Output the (x, y) coordinate of the center of the cell containing the given text.  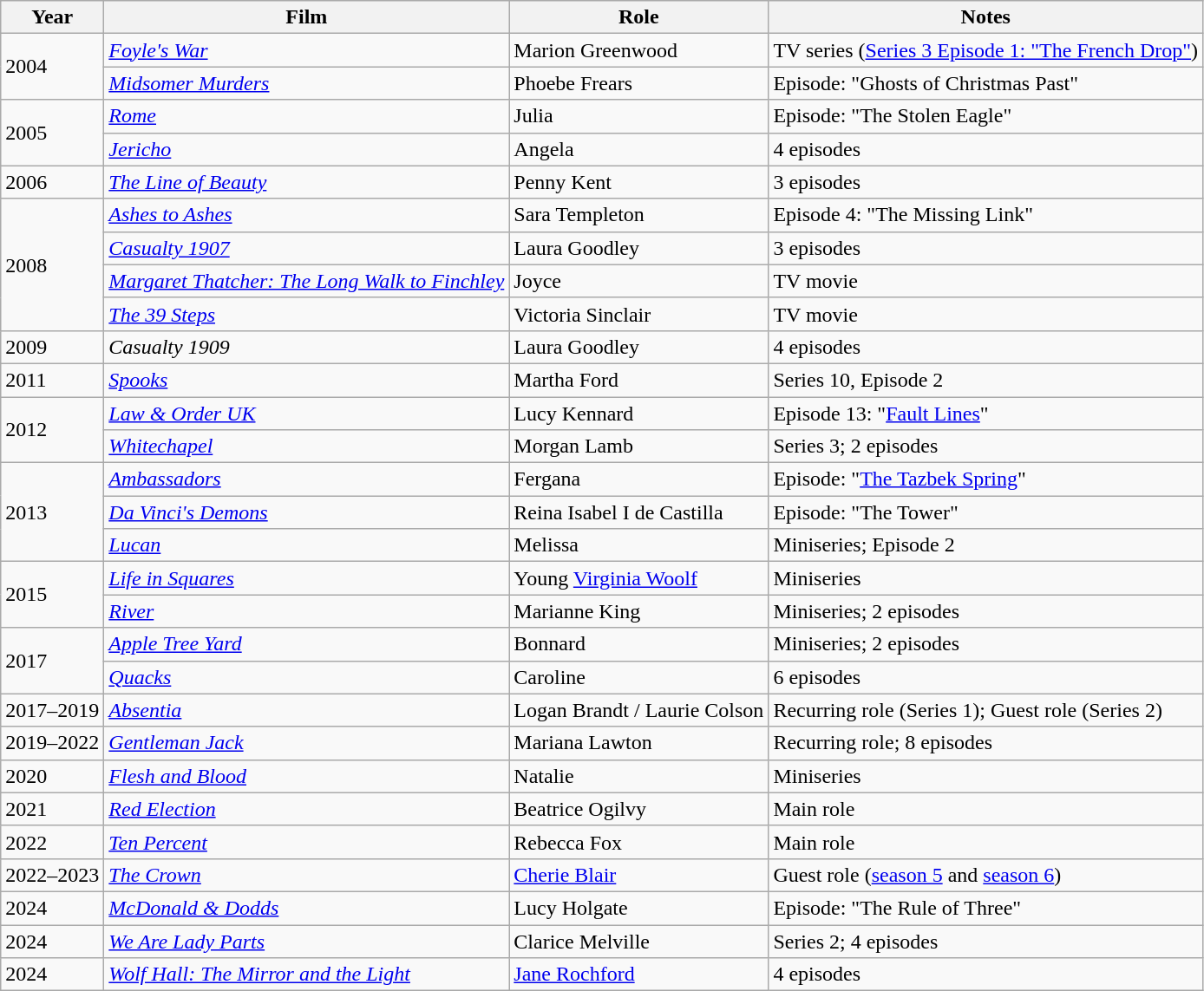
6 episodes (985, 677)
River (307, 611)
2005 (52, 133)
Victoria Sinclair (638, 314)
Natalie (638, 776)
Lucy Kennard (638, 414)
Fergana (638, 479)
Episode 13: "Fault Lines" (985, 414)
Bonnard (638, 644)
Reina Isabel I de Castilla (638, 512)
2022 (52, 842)
Clarice Melville (638, 941)
2017–2019 (52, 710)
TV series (Series 3 Episode 1: "The French Drop") (985, 50)
Role (638, 17)
Rebecca Fox (638, 842)
Wolf Hall: The Mirror and the Light (307, 975)
2015 (52, 595)
Midsomer Murders (307, 83)
Miniseries; Episode 2 (985, 545)
Apple Tree Yard (307, 644)
Year (52, 17)
Penny Kent (638, 182)
2021 (52, 809)
Ten Percent (307, 842)
McDonald & Dodds (307, 908)
Casualty 1909 (307, 347)
Foyle's War (307, 50)
Jane Rochford (638, 975)
Young Virginia Woolf (638, 578)
Julia (638, 116)
Law & Order UK (307, 414)
Morgan Lamb (638, 447)
Red Election (307, 809)
2017 (52, 661)
Episode 4: "The Missing Link" (985, 215)
Casualty 1907 (307, 248)
2013 (52, 512)
2009 (52, 347)
Angela (638, 149)
Jericho (307, 149)
Lucy Holgate (638, 908)
2022–2023 (52, 875)
Recurring role; 8 episodes (985, 743)
Beatrice Ogilvy (638, 809)
Whitechapel (307, 447)
The Crown (307, 875)
2019–2022 (52, 743)
Marion Greenwood (638, 50)
Melissa (638, 545)
Series 10, Episode 2 (985, 380)
Episode: "The Tower" (985, 512)
Phoebe Frears (638, 83)
Series 2; 4 episodes (985, 941)
Flesh and Blood (307, 776)
Marianne King (638, 611)
Episode: "Ghosts of Christmas Past" (985, 83)
Gentleman Jack (307, 743)
Notes (985, 17)
2006 (52, 182)
Logan Brandt / Laurie Colson (638, 710)
Spooks (307, 380)
Series 3; 2 episodes (985, 447)
The Line of Beauty (307, 182)
Episode: "The Tazbek Spring" (985, 479)
Lucan (307, 545)
Caroline (638, 677)
Mariana Lawton (638, 743)
2004 (52, 67)
Film (307, 17)
Joyce (638, 281)
The 39 Steps (307, 314)
Cherie Blair (638, 875)
Ambassadors (307, 479)
Guest role (season 5 and season 6) (985, 875)
Rome (307, 116)
Absentia (307, 710)
Da Vinci's Demons (307, 512)
2008 (52, 264)
Martha Ford (638, 380)
Margaret Thatcher: The Long Walk to Finchley (307, 281)
Recurring role (Series 1); Guest role (Series 2) (985, 710)
2011 (52, 380)
Episode: "The Rule of Three" (985, 908)
Episode: "The Stolen Eagle" (985, 116)
2020 (52, 776)
We Are Lady Parts (307, 941)
Ashes to Ashes (307, 215)
Sara Templeton (638, 215)
Quacks (307, 677)
Life in Squares (307, 578)
2012 (52, 430)
